Extract the [X, Y] coordinate from the center of the cell holding the provided text.  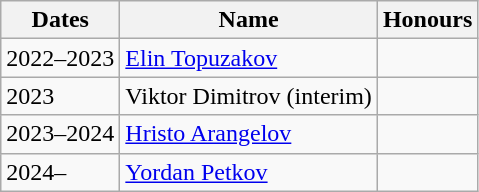
Dates [60, 20]
2023 [60, 96]
Honours [427, 20]
2024– [60, 172]
Viktor Dimitrov (interim) [249, 96]
Name [249, 20]
Hristo Arangelov [249, 134]
2023–2024 [60, 134]
Elin Topuzakov [249, 58]
Yordan Petkov [249, 172]
2022–2023 [60, 58]
